Scan for the cell matching the given text and deliver its (X, Y) coordinate at center. 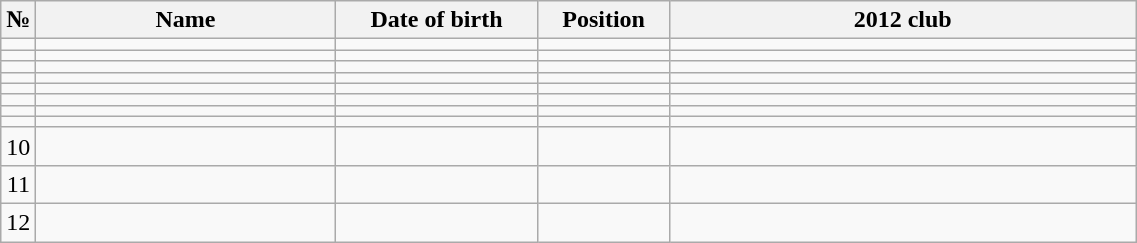
11 (18, 184)
Position (604, 20)
2012 club (902, 20)
12 (18, 222)
Date of birth (436, 20)
10 (18, 146)
Name (186, 20)
№ (18, 20)
